Identify which cell holds the provided text, then report its [x, y] central coordinate. 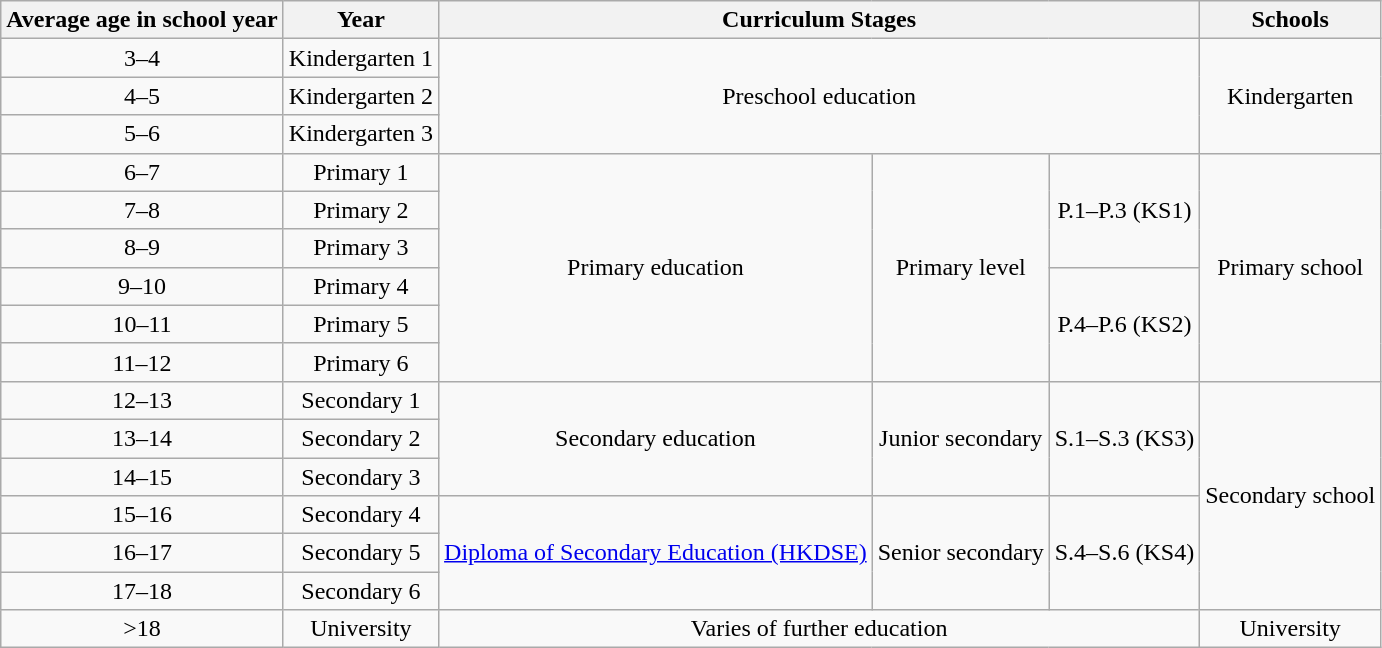
3–4 [142, 58]
Primary level [960, 267]
Secondary 4 [360, 515]
Schools [1290, 20]
5–6 [142, 134]
12–13 [142, 400]
Junior secondary [960, 438]
Kindergarten 3 [360, 134]
16–17 [142, 553]
Secondary 2 [360, 438]
Secondary 3 [360, 477]
15–16 [142, 515]
Secondary 5 [360, 553]
S.4–S.6 (KS4) [1124, 553]
Diploma of Secondary Education (HKDSE) [656, 553]
17–18 [142, 591]
P.1–P.3 (KS1) [1124, 210]
8–9 [142, 248]
P.4–P.6 (KS2) [1124, 324]
Varies of further education [820, 629]
Primary school [1290, 267]
Senior secondary [960, 553]
4–5 [142, 96]
Curriculum Stages [820, 20]
Preschool education [820, 96]
>18 [142, 629]
Secondary education [656, 438]
Secondary 1 [360, 400]
6–7 [142, 172]
Year [360, 20]
S.1–S.3 (KS3) [1124, 438]
Kindergarten 2 [360, 96]
Primary 1 [360, 172]
Primary 3 [360, 248]
Primary 6 [360, 362]
Primary education [656, 267]
7–8 [142, 210]
Primary 5 [360, 324]
11–12 [142, 362]
Secondary school [1290, 495]
10–11 [142, 324]
Primary 4 [360, 286]
Average age in school year [142, 20]
Kindergarten 1 [360, 58]
14–15 [142, 477]
9–10 [142, 286]
Primary 2 [360, 210]
Secondary 6 [360, 591]
13–14 [142, 438]
Kindergarten [1290, 96]
